Locate the cell with the specified text and output its [X, Y] center coordinate. 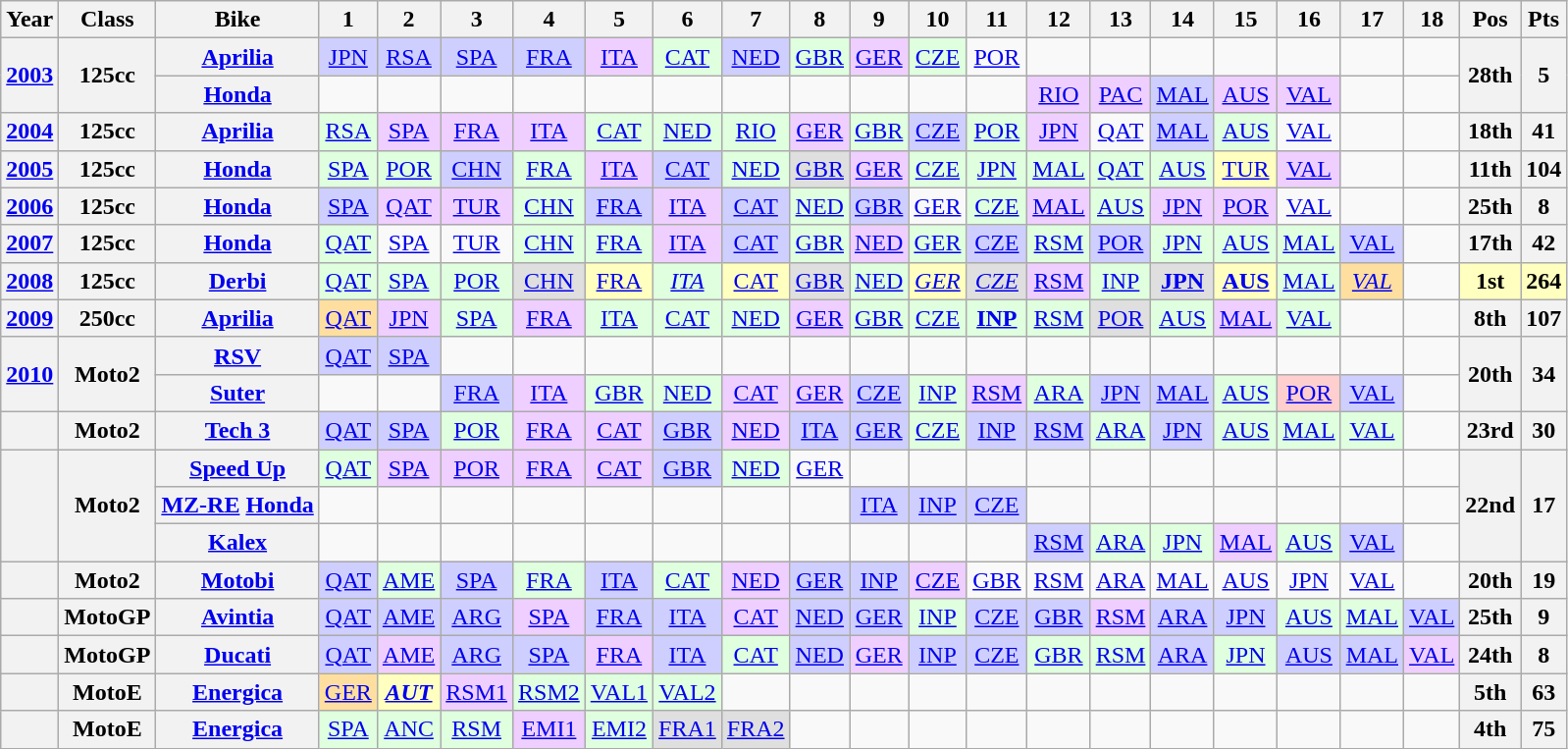
Derbi [237, 281]
13 [1121, 20]
5th [1490, 692]
42 [1544, 243]
19 [1544, 580]
264 [1544, 281]
18th [1490, 132]
Pts [1544, 20]
EMI1 [549, 729]
8th [1490, 318]
Speed Up [237, 468]
107 [1544, 318]
VAL2 [688, 692]
24th [1490, 655]
16 [1309, 20]
PAC [1121, 94]
10 [938, 20]
18 [1433, 20]
Motobi [237, 580]
RSM2 [549, 692]
30 [1544, 430]
1 [347, 20]
15 [1245, 20]
Class [108, 20]
Bike [237, 20]
11 [997, 20]
75 [1544, 729]
4th [1490, 729]
34 [1544, 374]
6 [688, 20]
104 [1544, 169]
2006 [29, 206]
4 [549, 20]
AUT [408, 692]
VAL1 [618, 692]
2009 [29, 318]
11th [1490, 169]
Year [29, 20]
41 [1544, 132]
14 [1182, 20]
2004 [29, 132]
EMI2 [618, 729]
17th [1490, 243]
Ducati [237, 655]
Kalex [237, 543]
2007 [29, 243]
12 [1059, 20]
2010 [29, 374]
1st [1490, 281]
3 [477, 20]
2 [408, 20]
23rd [1490, 430]
Suter [237, 393]
MZ-RE Honda [237, 506]
63 [1544, 692]
Pos [1490, 20]
28th [1490, 76]
22nd [1490, 506]
Avintia [237, 617]
250cc [108, 318]
2003 [29, 76]
7 [756, 20]
RSM1 [477, 692]
Tech 3 [237, 430]
FRA1 [688, 729]
RSV [237, 355]
2005 [29, 169]
ANC [408, 729]
FRA2 [756, 729]
2008 [29, 281]
